Provide the (x, y) coordinate of the cell's center where the given text is located.  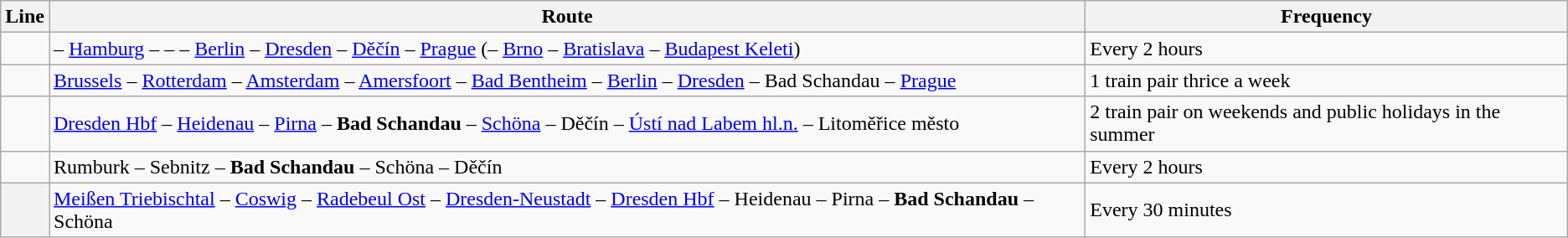
Route (566, 17)
– Hamburg – – – Berlin – Dresden – Děčín – Prague (– Brno – Bratislava – Budapest Keleti) (566, 49)
2 train pair on weekends and public holidays in the summer (1327, 124)
Rumburk – Sebnitz – Bad Schandau – Schöna – Děčín (566, 167)
Dresden Hbf – Heidenau – Pirna – Bad Schandau – Schöna – Děčín – Ústí nad Labem hl.n. – Litoměřice město (566, 124)
1 train pair thrice a week (1327, 80)
Meißen Triebischtal – Coswig – Radebeul Ost – Dresden-Neustadt – Dresden Hbf – Heidenau – Pirna – Bad Schandau – Schöna (566, 210)
Brussels – Rotterdam – Amsterdam – Amersfoort – Bad Bentheim – Berlin – Dresden – Bad Schandau – Prague (566, 80)
Frequency (1327, 17)
Line (25, 17)
Every 30 minutes (1327, 210)
